Search for the cell housing the specified text and yield its (x, y) center coordinate. 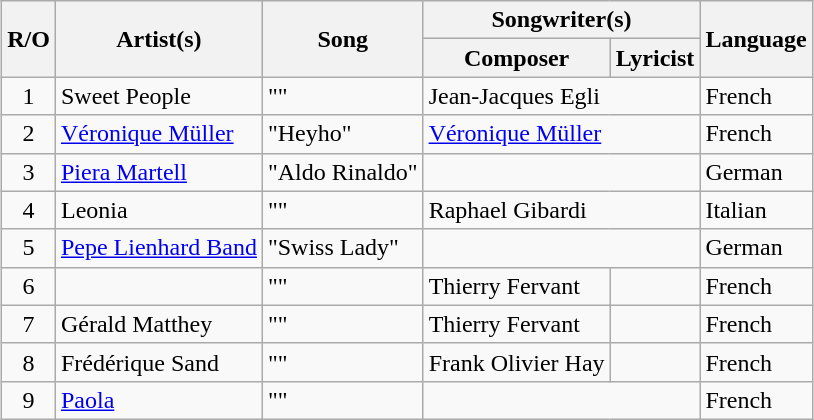
Gérald Matthey (158, 324)
4 (29, 210)
Song (342, 39)
Italian (756, 210)
1 (29, 96)
8 (29, 362)
7 (29, 324)
Piera Martell (158, 172)
Songwriter(s) (562, 20)
6 (29, 286)
5 (29, 248)
"Swiss Lady" (342, 248)
Leonia (158, 210)
Lyricist (655, 58)
Paola (158, 400)
"Aldo Rinaldo" (342, 172)
2 (29, 134)
Raphael Gibardi (562, 210)
9 (29, 400)
R/O (29, 39)
Jean-Jacques Egli (562, 96)
Composer (516, 58)
Language (756, 39)
Frédérique Sand (158, 362)
3 (29, 172)
Artist(s) (158, 39)
Sweet People (158, 96)
Pepe Lienhard Band (158, 248)
"Heyho" (342, 134)
Frank Olivier Hay (516, 362)
